Scan for the cell matching the given text and deliver its (X, Y) coordinate at center. 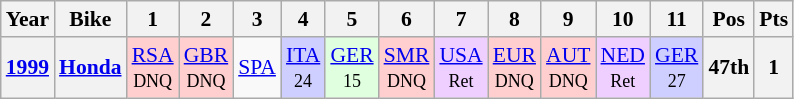
AUTDNQ (568, 68)
GER27 (676, 68)
10 (623, 19)
7 (460, 19)
GER15 (352, 68)
11 (676, 19)
Pos (728, 19)
1999 (28, 68)
47th (728, 68)
2 (206, 19)
GBRDNQ (206, 68)
SMRDNQ (407, 68)
SPA (257, 68)
Year (28, 19)
8 (514, 19)
Pts (774, 19)
6 (407, 19)
4 (303, 19)
USARet (460, 68)
EURDNQ (514, 68)
5 (352, 19)
NEDRet (623, 68)
Bike (90, 19)
RSADNQ (153, 68)
ITA24 (303, 68)
9 (568, 19)
3 (257, 19)
Honda (90, 68)
